From the cell containing the given text, extract its center point as [X, Y] coordinate. 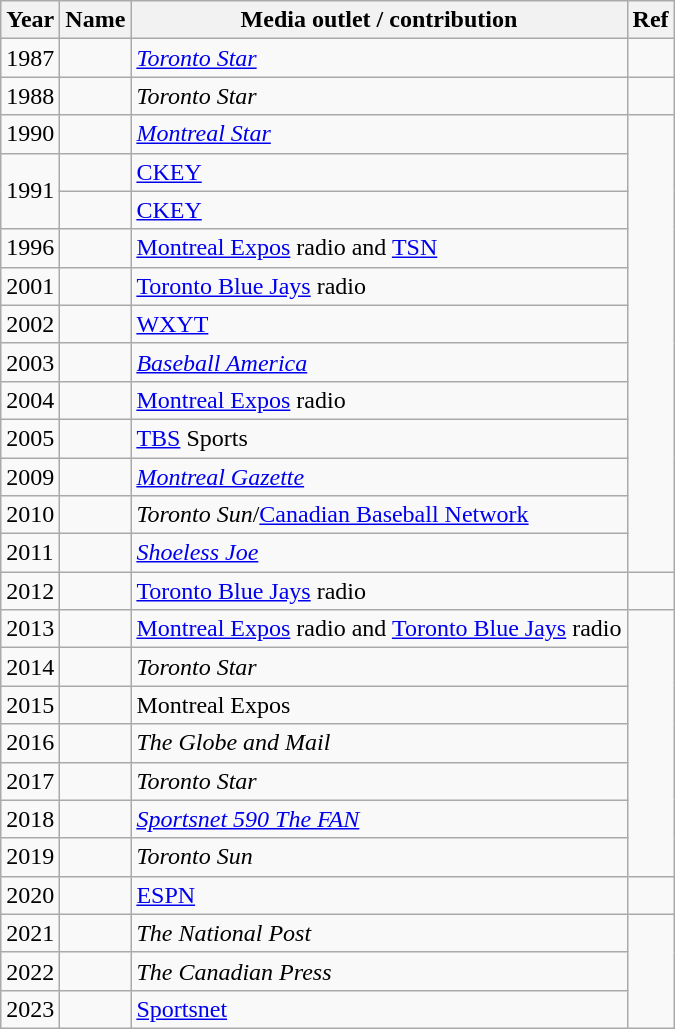
1990 [30, 134]
1991 [30, 191]
The Globe and Mail [379, 743]
Shoeless Joe [379, 553]
Montreal Gazette [379, 477]
Year [30, 20]
2005 [30, 438]
2018 [30, 819]
Sportsnet 590 The FAN [379, 819]
2004 [30, 400]
WXYT [379, 324]
Montreal Expos [379, 705]
2013 [30, 629]
ESPN [379, 895]
2019 [30, 857]
Montreal Star [379, 134]
2003 [30, 362]
2012 [30, 591]
2015 [30, 705]
Baseball America [379, 362]
2017 [30, 781]
2010 [30, 515]
2009 [30, 477]
Toronto Sun/Canadian Baseball Network [379, 515]
2020 [30, 895]
The Canadian Press [379, 971]
1988 [30, 96]
Toronto Sun [379, 857]
Montreal Expos radio and TSN [379, 248]
Media outlet / contribution [379, 20]
Sportsnet [379, 1009]
2001 [30, 286]
2014 [30, 667]
Name [96, 20]
2022 [30, 971]
Ref [650, 20]
Montreal Expos radio and Toronto Blue Jays radio [379, 629]
2011 [30, 553]
1996 [30, 248]
2002 [30, 324]
2016 [30, 743]
2021 [30, 933]
The National Post [379, 933]
2023 [30, 1009]
1987 [30, 58]
TBS Sports [379, 438]
Montreal Expos radio [379, 400]
